Return [X, Y] of the center of cell containing provided text 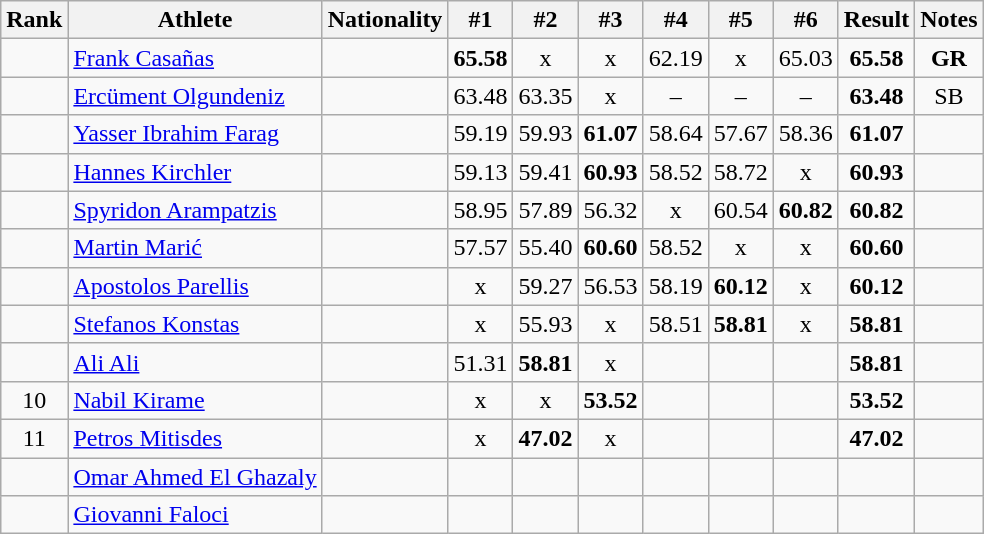
Rank [34, 20]
56.32 [610, 210]
Stefanos Konstas [195, 324]
Result [876, 20]
Petros Mitisdes [195, 438]
#5 [740, 20]
#6 [806, 20]
Athlete [195, 20]
62.19 [676, 58]
Omar Ahmed El Ghazaly [195, 477]
#4 [676, 20]
58.64 [676, 134]
55.40 [546, 248]
Hannes Kirchler [195, 172]
GR [949, 58]
57.67 [740, 134]
65.03 [806, 58]
59.13 [480, 172]
Nabil Kirame [195, 400]
57.57 [480, 248]
58.19 [676, 286]
#2 [546, 20]
Martin Marić [195, 248]
58.36 [806, 134]
Giovanni Faloci [195, 515]
11 [34, 438]
Yasser Ibrahim Farag [195, 134]
60.54 [740, 210]
Nationality [385, 20]
58.95 [480, 210]
59.19 [480, 134]
#3 [610, 20]
56.53 [610, 286]
Notes [949, 20]
Ercüment Olgundeniz [195, 96]
58.51 [676, 324]
59.41 [546, 172]
58.72 [740, 172]
Frank Casañas [195, 58]
63.35 [546, 96]
#1 [480, 20]
55.93 [546, 324]
59.93 [546, 134]
Spyridon Arampatzis [195, 210]
57.89 [546, 210]
59.27 [546, 286]
Apostolos Parellis [195, 286]
10 [34, 400]
51.31 [480, 362]
Ali Ali [195, 362]
SB [949, 96]
